From the cell containing the given text, extract its center point as [x, y] coordinate. 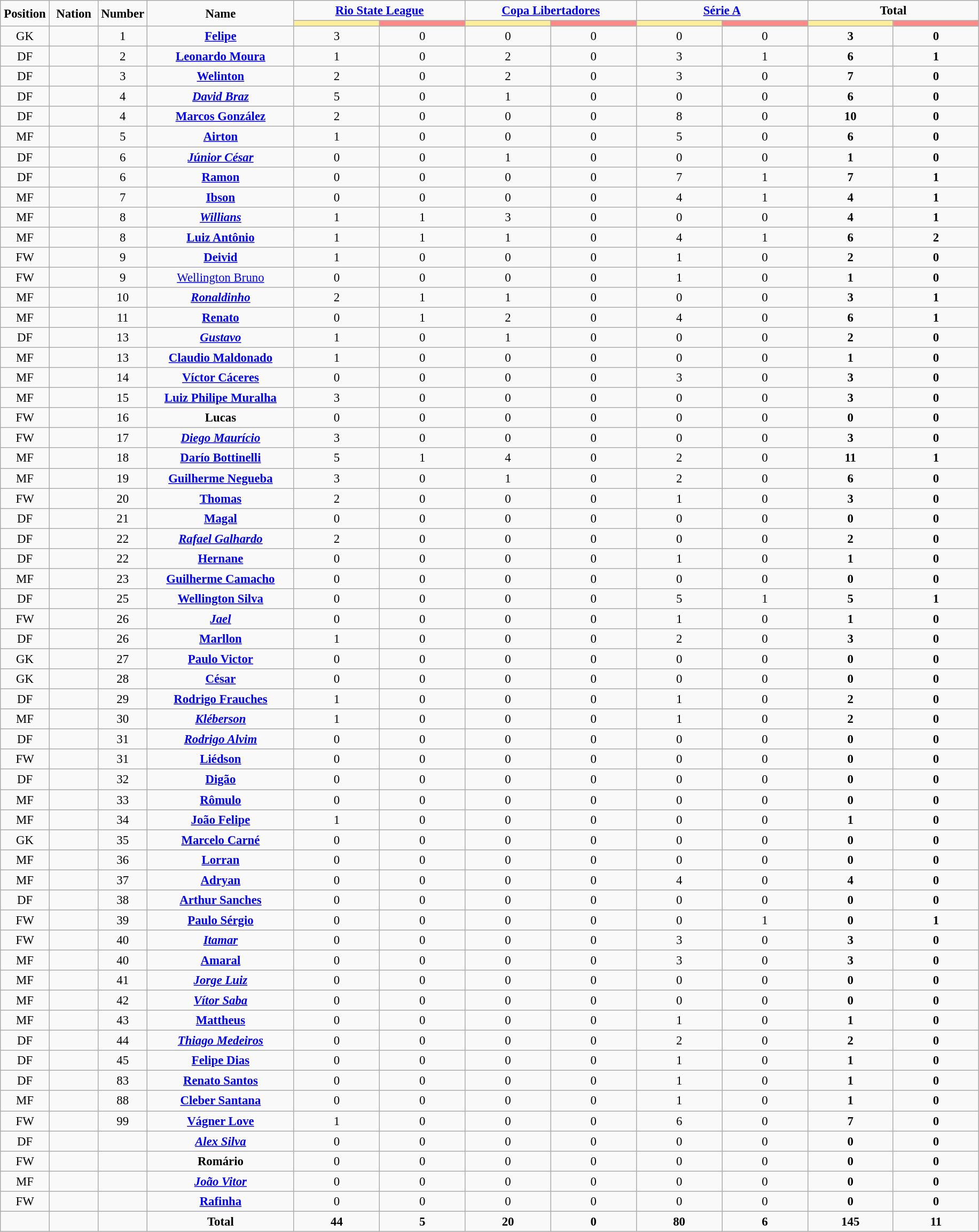
83 [123, 1081]
Name [221, 13]
Darío Bottinelli [221, 458]
35 [123, 840]
Víctor Cáceres [221, 378]
César [221, 679]
Itamar [221, 940]
Claudio Maldonado [221, 358]
Airton [221, 137]
Kléberson [221, 719]
28 [123, 679]
Marcelo Carné [221, 840]
Romário [221, 1161]
145 [850, 1221]
João Felipe [221, 820]
42 [123, 1001]
Mattheus [221, 1020]
Marllon [221, 639]
Ibson [221, 197]
Marcos González [221, 117]
Paulo Victor [221, 659]
Position [25, 13]
43 [123, 1020]
14 [123, 378]
Cleber Santana [221, 1101]
38 [123, 900]
16 [123, 418]
Wellington Silva [221, 599]
32 [123, 779]
17 [123, 438]
Vágner Love [221, 1121]
39 [123, 920]
41 [123, 980]
21 [123, 518]
29 [123, 699]
Liédson [221, 759]
30 [123, 719]
99 [123, 1121]
18 [123, 458]
Arthur Sanches [221, 900]
25 [123, 599]
Júnior César [221, 157]
Guilherme Camacho [221, 579]
Hernane [221, 559]
Rafinha [221, 1202]
Leonardo Moura [221, 57]
João Vitor [221, 1181]
Guilherme Negueba [221, 478]
Rômulo [221, 800]
Jael [221, 619]
Rafael Galhardo [221, 539]
Thiago Medeiros [221, 1041]
Digão [221, 779]
Alex Silva [221, 1141]
Lucas [221, 418]
19 [123, 478]
Vítor Saba [221, 1001]
Number [123, 13]
Luiz Antônio [221, 237]
Rio State League [379, 11]
88 [123, 1101]
34 [123, 820]
23 [123, 579]
Ronaldinho [221, 298]
Felipe [221, 36]
Jorge Luiz [221, 980]
37 [123, 880]
Gustavo [221, 338]
Renato [221, 317]
27 [123, 659]
Welinton [221, 76]
Nation [74, 13]
Luiz Philipe Muralha [221, 398]
Paulo Sérgio [221, 920]
Thomas [221, 498]
45 [123, 1061]
Rodrigo Alvim [221, 739]
Wellington Bruno [221, 277]
Magal [221, 518]
Diego Maurício [221, 438]
Ramon [221, 177]
Felipe Dias [221, 1061]
Copa Libertadores [551, 11]
David Braz [221, 97]
Renato Santos [221, 1081]
Lorran [221, 860]
80 [679, 1221]
Rodrigo Frauches [221, 699]
36 [123, 860]
Amaral [221, 960]
15 [123, 398]
Willians [221, 217]
Série A [722, 11]
Adryan [221, 880]
Deivid [221, 258]
33 [123, 800]
